For the text-containing cell, return its midpoint in [x, y] coordinate format. 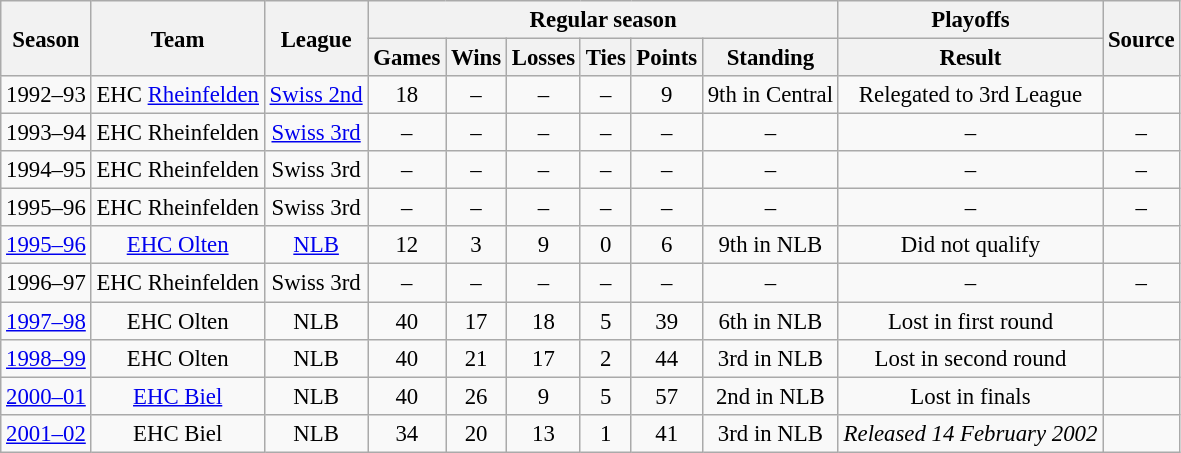
Points [666, 58]
13 [543, 433]
Source [1142, 38]
9th in Central [770, 95]
Ties [606, 58]
44 [666, 358]
9th in NLB [770, 245]
League [316, 38]
6th in NLB [770, 321]
57 [666, 396]
12 [407, 245]
Games [407, 58]
Did not qualify [970, 245]
1996–97 [46, 283]
Lost in finals [970, 396]
3 [476, 245]
Wins [476, 58]
34 [407, 433]
Team [178, 38]
2nd in NLB [770, 396]
Released 14 February 2002 [970, 433]
Losses [543, 58]
2000–01 [46, 396]
Regular season [603, 20]
20 [476, 433]
2 [606, 358]
0 [606, 245]
2001–02 [46, 433]
Lost in first round [970, 321]
26 [476, 396]
Playoffs [970, 20]
6 [666, 245]
1993–94 [46, 133]
Lost in second round [970, 358]
Standing [770, 58]
1997–98 [46, 321]
1 [606, 433]
Relegated to 3rd League [970, 95]
39 [666, 321]
Season [46, 38]
1994–95 [46, 170]
1992–93 [46, 95]
Swiss 2nd [316, 95]
41 [666, 433]
1998–99 [46, 358]
21 [476, 358]
Result [970, 58]
